Find where the given text appears and provide that cell's center as (X, Y) coordinate. 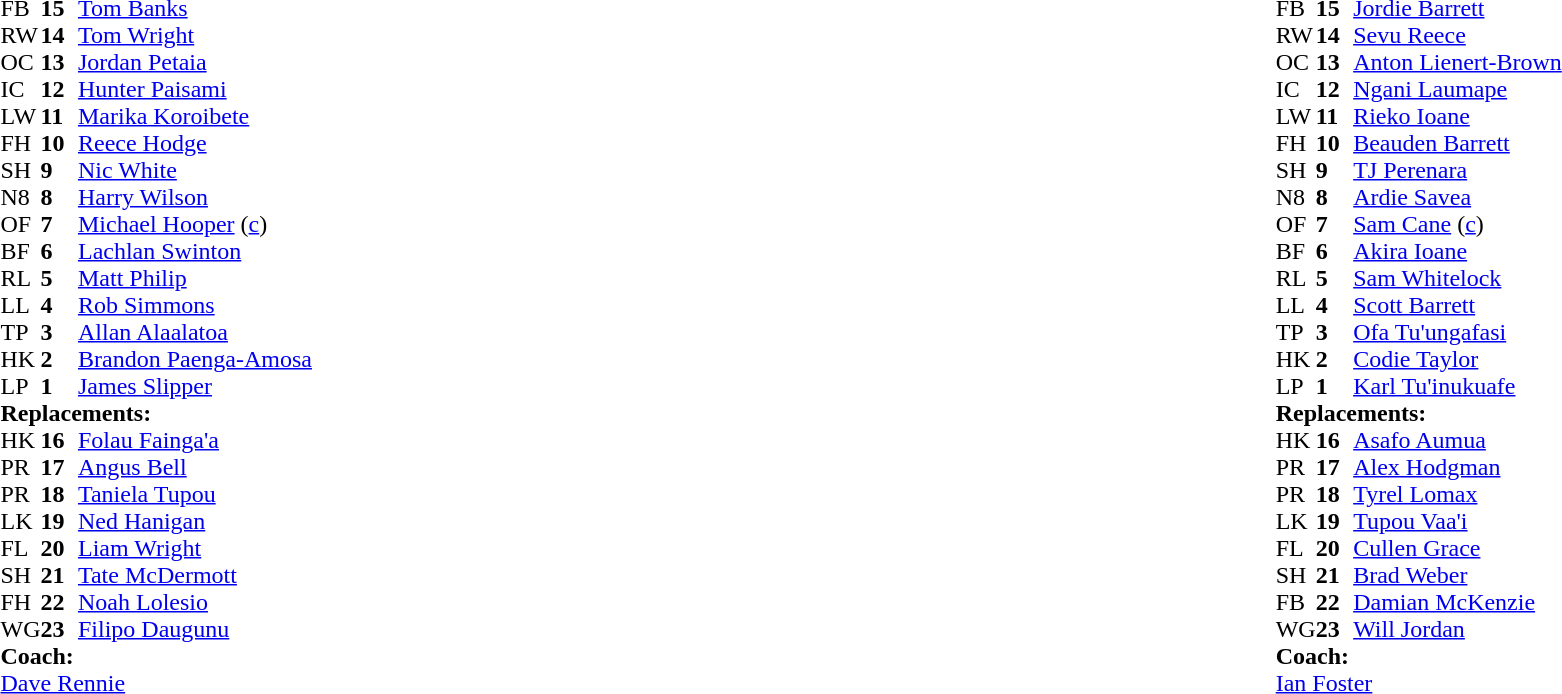
Alex Hodgman (1458, 468)
Tom Wright (195, 36)
Noah Lolesio (195, 602)
Karl Tu'inukuafe (1458, 386)
Brad Weber (1458, 576)
Cullen Grace (1458, 548)
Asafo Aumua (1458, 440)
Ofa Tu'ungafasi (1458, 332)
Marika Koroibete (195, 116)
Taniela Tupou (195, 494)
Beauden Barrett (1458, 144)
Sam Whitelock (1458, 278)
Sevu Reece (1458, 36)
Ngani Laumape (1458, 90)
Ardie Savea (1458, 198)
Scott Barrett (1458, 306)
Akira Ioane (1458, 252)
Tyrel Lomax (1458, 494)
Michael Hooper (c) (195, 224)
Angus Bell (195, 468)
Ned Hanigan (195, 522)
Harry Wilson (195, 198)
Folau Fainga'a (195, 440)
FB (1296, 602)
Hunter Paisami (195, 90)
TJ Perenara (1458, 170)
Rob Simmons (195, 306)
Sam Cane (c) (1458, 224)
Nic White (195, 170)
Reece Hodge (195, 144)
Jordan Petaia (195, 62)
James Slipper (195, 386)
Anton Lienert-Brown (1458, 62)
Brandon Paenga-Amosa (195, 360)
Liam Wright (195, 548)
Tate McDermott (195, 576)
Lachlan Swinton (195, 252)
Allan Alaalatoa (195, 332)
Codie Taylor (1458, 360)
Filipo Daugunu (195, 630)
Matt Philip (195, 278)
Will Jordan (1458, 630)
Rieko Ioane (1458, 116)
Tupou Vaa'i (1458, 522)
Damian McKenzie (1458, 602)
